Provide the (x, y) coordinate of the cell's center where the given text is located.  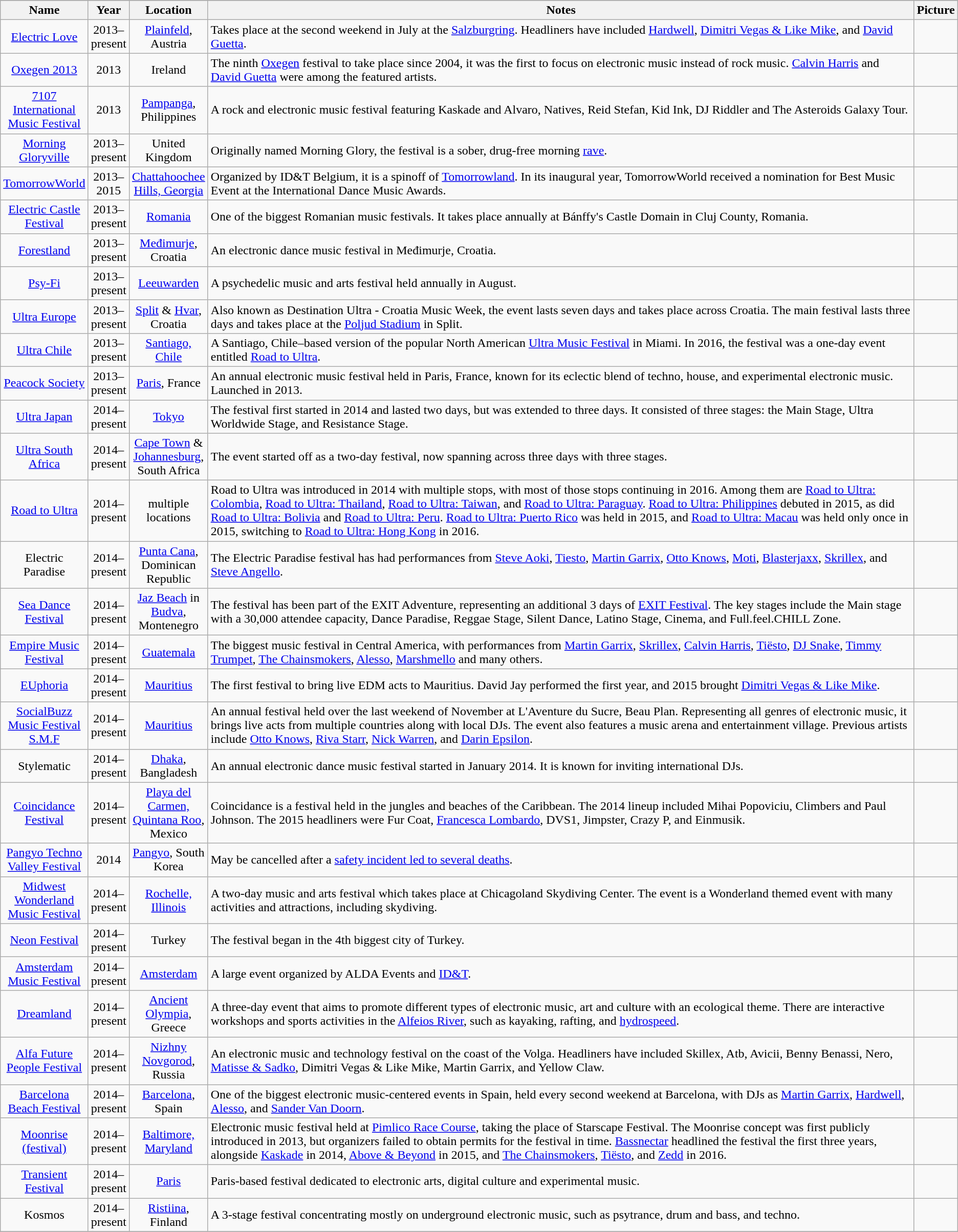
A psychedelic music and arts festival held annually in August. (561, 283)
Međimurje, Croatia (169, 250)
Stylematic (44, 765)
Jaz Beach in Budva, Montenegro (169, 612)
Ultra Europe (44, 316)
An electronic dance music festival in Međimurje, Croatia. (561, 250)
Ultra Japan (44, 416)
Neon Festival (44, 940)
Psy-Fi (44, 283)
Pampanga, Philippines (169, 110)
7107 International Music Festival (44, 110)
Nizhny Novgorod, Russia (169, 1061)
multiple locations (169, 511)
Name (44, 10)
Baltimore, Maryland (169, 1141)
EUphoria (44, 686)
Dhaka, Bangladesh (169, 765)
Ancient Olympia, Greece (169, 1014)
Transient Festival (44, 1182)
Ireland (169, 70)
Cape Town & Johannesburg, South Africa (169, 457)
Chattahoochee Hills, Georgia (169, 183)
Paris (169, 1182)
TomorrowWorld (44, 183)
Dreamland (44, 1014)
The event started off as a two-day festival, now spanning across three days with three stages. (561, 457)
Playa del Carmen, Quintana Roo, Mexico (169, 812)
Electric Castle Festival (44, 217)
Forestland (44, 250)
Ultra South Africa (44, 457)
A rock and electronic music festival featuring Kaskade and Alvaro, Natives, Reid Stefan, Kid Ink, DJ Riddler and The Asteroids Galaxy Tour. (561, 110)
Ristiina, Finland (169, 1215)
Punta Cana, Dominican Republic (169, 565)
Peacock Society (44, 383)
Guatemala (169, 652)
Road to Ultra (44, 511)
Paris-based festival dedicated to electronic arts, digital culture and experimental music. (561, 1182)
Moonrise (festival) (44, 1141)
Notes (561, 10)
Turkey (169, 940)
Pangyo Techno Valley Festival (44, 860)
Tokyo (169, 416)
May be cancelled after a safety incident led to several deaths. (561, 860)
Pangyo, South Korea (169, 860)
Barcelona Beach Festival (44, 1101)
Split & Hvar, Croatia (169, 316)
Oxegen 2013 (44, 70)
Takes place at the second weekend in July at the Salzburgring. Headliners have included Hardwell, Dimitri Vegas & Like Mike, and David Guetta. (561, 37)
Location (169, 10)
Coincidance Festival (44, 812)
Santiago, Chile (169, 350)
One of the biggest Romanian music festivals. It takes place annually at Bánffy's Castle Domain in Cluj County, Romania. (561, 217)
Year (108, 10)
Ultra Chile (44, 350)
Plainfeld, Austria (169, 37)
Alfa Future People Festival (44, 1061)
Electric Paradise (44, 565)
A large event organized by ALDA Events and ID&T. (561, 973)
2013–2015 (108, 183)
Kosmos (44, 1215)
United Kingdom (169, 150)
2014 (108, 860)
Amsterdam (169, 973)
Paris, France (169, 383)
Originally named Morning Glory, the festival is a sober, drug-free morning rave. (561, 150)
The first festival to bring live EDM acts to Mauritius. David Jay performed the first year, and 2015 brought Dimitri Vegas & Like Mike. (561, 686)
Electric Love (44, 37)
SocialBuzz Music Festival S.M.F (44, 725)
Morning Gloryville (44, 150)
Romania (169, 217)
Amsterdam Music Festival (44, 973)
Empire Music Festival (44, 652)
The festival began in the 4th biggest city of Turkey. (561, 940)
Leeuwarden (169, 283)
Midwest Wonderland Music Festival (44, 900)
A 3-stage festival concentrating mostly on underground electronic music, such as psytrance, drum and bass, and techno. (561, 1215)
An annual electronic dance music festival started in January 2014. It is known for inviting international DJs. (561, 765)
Barcelona, Spain (169, 1101)
Sea Dance Festival (44, 612)
Picture (935, 10)
Rochelle, Illinois (169, 900)
